Search for the cell housing the specified text and yield its (x, y) center coordinate. 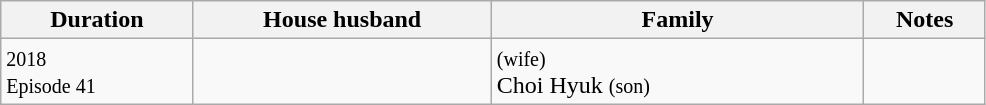
Family (678, 20)
(wife)Choi Hyuk (son) (678, 72)
House husband (342, 20)
2018Episode 41 (97, 72)
Notes (924, 20)
Duration (97, 20)
